Detect which cell encompasses the target text, then output its (X, Y) center coordinate. 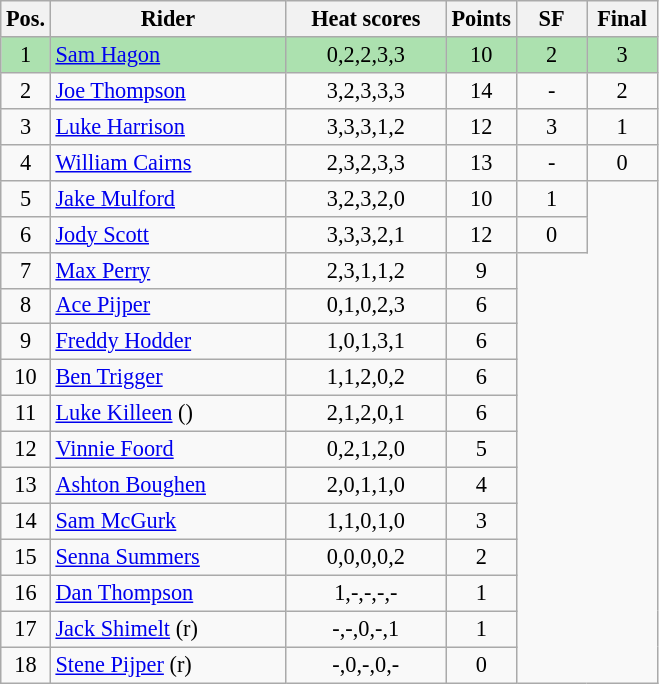
Jack Shimelt (r) (168, 629)
-,0,-,0,- (366, 665)
Points (481, 19)
Final (622, 19)
Ben Trigger (168, 378)
Freddy Hodder (168, 342)
1,0,1,3,1 (366, 342)
Pos. (26, 19)
-,-,0,-,1 (366, 629)
3,3,3,2,1 (366, 234)
Jake Mulford (168, 198)
Ashton Boughen (168, 485)
3,2,3,2,0 (366, 198)
17 (26, 629)
Stene Pijper (r) (168, 665)
2,3,1,1,2 (366, 270)
Sam McGurk (168, 521)
3,3,3,1,2 (366, 126)
Jody Scott (168, 234)
SF (551, 19)
Senna Summers (168, 557)
7 (26, 270)
18 (26, 665)
Ace Pijper (168, 306)
Luke Harrison (168, 126)
16 (26, 593)
0,0,0,0,2 (366, 557)
Vinnie Foord (168, 450)
0,2,1,2,0 (366, 450)
3,2,3,3,3 (366, 90)
1,-,-,-,- (366, 593)
Joe Thompson (168, 90)
Max Perry (168, 270)
Dan Thompson (168, 593)
0,1,0,2,3 (366, 306)
Rider (168, 19)
8 (26, 306)
1,1,2,0,2 (366, 378)
Heat scores (366, 19)
Luke Killeen () (168, 414)
William Cairns (168, 162)
Sam Hagon (168, 55)
1,1,0,1,0 (366, 521)
2,1,2,0,1 (366, 414)
15 (26, 557)
0,2,2,3,3 (366, 55)
11 (26, 414)
2,0,1,1,0 (366, 485)
2,3,2,3,3 (366, 162)
